Return the [X, Y] coordinate for the center point of the cell that contains the specified text.  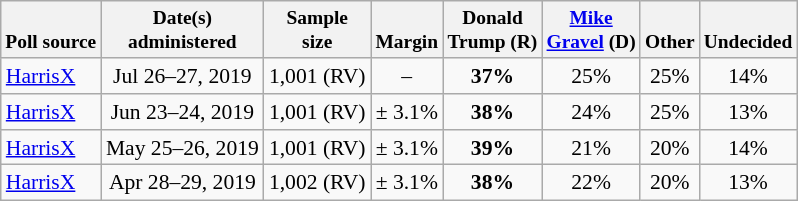
May 25–26, 2019 [182, 148]
39% [492, 148]
Jul 26–27, 2019 [182, 76]
24% [591, 112]
Date(s)administered [182, 30]
Jun 23–24, 2019 [182, 112]
Poll source [51, 30]
37% [492, 76]
Samplesize [318, 30]
21% [591, 148]
1,002 (RV) [318, 183]
Apr 28–29, 2019 [182, 183]
Undecided [748, 30]
DonaldTrump (R) [492, 30]
– [407, 76]
Margin [407, 30]
22% [591, 183]
Other [670, 30]
MikeGravel (D) [591, 30]
